Capture the cell that displays the provided text and extract its [X, Y] central coordinate. 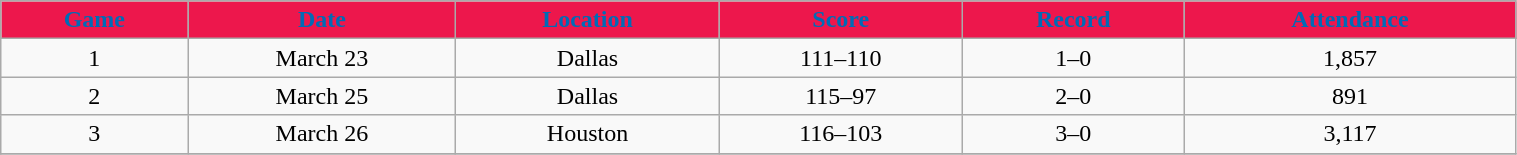
891 [1350, 96]
1–0 [1073, 58]
March 25 [322, 96]
1,857 [1350, 58]
Date [322, 20]
1 [94, 58]
3 [94, 134]
115–97 [840, 96]
2 [94, 96]
March 23 [322, 58]
111–110 [840, 58]
Attendance [1350, 20]
2–0 [1073, 96]
116–103 [840, 134]
3–0 [1073, 134]
Game [94, 20]
3,117 [1350, 134]
March 26 [322, 134]
Houston [588, 134]
Location [588, 20]
Record [1073, 20]
Score [840, 20]
